Detect which cell encompasses the target text, then output its [x, y] center coordinate. 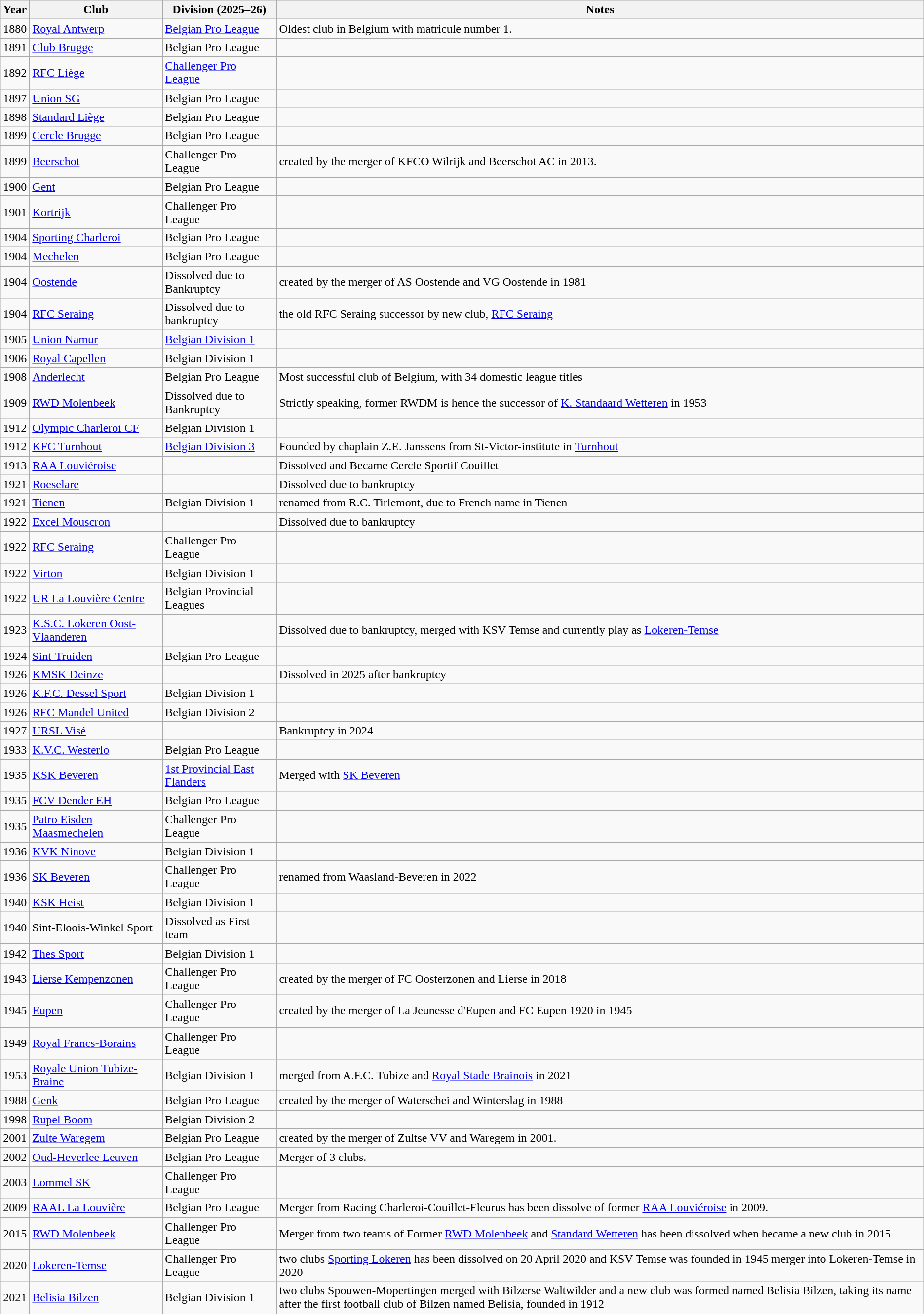
Royale Union Tubize-Braine [96, 1075]
Merger from two teams of Former RWD Molenbeek and Standard Wetteren has been dissolved when became a new club in 2015 [600, 1233]
Rupel Boom [96, 1120]
Belisia Bilzen [96, 1297]
Thes Sport [96, 953]
Dissolved and Became Cercle Sportif Couillet [600, 465]
1897 [15, 98]
Olympic Charleroi CF [96, 428]
1988 [15, 1101]
Zulte Waregem [96, 1138]
Standard Liège [96, 117]
renamed from R.C. Tirlemont, due to French name in Tienen [600, 503]
1998 [15, 1120]
1891 [15, 47]
1st Provincial East Flanders [219, 775]
Strictly speaking, former RWDM is hence the successor of K. Standaard Wetteren in 1953 [600, 403]
FCV Dender EH [96, 801]
Belgian Division 3 [219, 447]
KSK Beveren [96, 775]
1943 [15, 978]
Gent [96, 187]
Division (2025–26) [219, 10]
1924 [15, 656]
1933 [15, 750]
Virton [96, 573]
Royal Capellen [96, 358]
two clubs Sporting Lokeren has been dissolved on 20 April 2020 and KSV Temse was founded in 1945 merger into Lokeren-Temse in 2020 [600, 1266]
Anderlecht [96, 377]
Belgian Provincial Leagues [219, 598]
Roeselare [96, 484]
1905 [15, 340]
1909 [15, 403]
Merger of 3 clubs. [600, 1157]
Club [96, 10]
1913 [15, 465]
1900 [15, 187]
Merged with SK Beveren [600, 775]
Royal Francs-Borains [96, 1043]
Lierse Kempenzonen [96, 978]
1953 [15, 1075]
1923 [15, 630]
1880 [15, 29]
KSK Heist [96, 902]
SK Beveren [96, 877]
2009 [15, 1208]
Lokeren-Temse [96, 1266]
Sint-Truiden [96, 656]
1927 [15, 731]
Mechelen [96, 256]
Oostende [96, 281]
Club Brugge [96, 47]
created by the merger of KFCO Wilrijk and Beerschot AC in 2013. [600, 161]
Dissolved in 2025 after bankruptcy [600, 675]
Genk [96, 1101]
1949 [15, 1043]
Tienen [96, 503]
1945 [15, 1011]
RFC Mandel United [96, 712]
2003 [15, 1183]
created by the merger of Waterschei and Winterslag in 1988 [600, 1101]
Union SG [96, 98]
Bankruptcy in 2024 [600, 731]
renamed from Waasland-Beveren in 2022 [600, 877]
RAA Louviéroise [96, 465]
K.S.C. Lokeren Oost-Vlaanderen [96, 630]
Lommel SK [96, 1183]
Union Namur [96, 340]
2015 [15, 1233]
Year [15, 10]
Beerschot [96, 161]
Cercle Brugge [96, 136]
UR La Louvière Centre [96, 598]
Founded by chaplain Z.E. Janssens from St-Victor-institute in Turnhout [600, 447]
URSL Visé [96, 731]
1901 [15, 212]
Merger from Racing Charleroi-Couillet-Fleurus has been dissolve of former RAA Louviéroise in 2009. [600, 1208]
2020 [15, 1266]
2002 [15, 1157]
Oud-Heverlee Leuven [96, 1157]
2021 [15, 1297]
Oldest club in Belgium with matricule number 1. [600, 29]
Sporting Charleroi [96, 237]
Notes [600, 10]
created by the merger of AS Oostende and VG Oostende in 1981 [600, 281]
Sint-Eloois-Winkel Sport [96, 928]
K.V.C. Westerlo [96, 750]
Kortrijk [96, 212]
K.F.C. Dessel Sport [96, 694]
created by the merger of FC Oosterzonen and Lierse in 2018 [600, 978]
the old RFC Seraing successor by new club, RFC Seraing [600, 314]
KVK Ninove [96, 851]
Dissolved as First team [219, 928]
created by the merger of Zultse VV and Waregem in 2001. [600, 1138]
1906 [15, 358]
KMSK Deinze [96, 675]
Royal Antwerp [96, 29]
2001 [15, 1138]
1908 [15, 377]
Dissolved due to bankruptcy, merged with KSV Temse and currently play as Lokeren-Temse [600, 630]
created by the merger of La Jeunesse d'Eupen and FC Eupen 1920 in 1945 [600, 1011]
Eupen [96, 1011]
RAAL La Louvière [96, 1208]
1892 [15, 73]
1942 [15, 953]
Excel Mouscron [96, 522]
KFC Turnhout [96, 447]
merged from A.F.C. Tubize and Royal Stade Brainois in 2021 [600, 1075]
RFC Liège [96, 73]
Most successful club of Belgium, with 34 domestic league titles [600, 377]
Patro Eisden Maasmechelen [96, 826]
1898 [15, 117]
